Return (X, Y) of the center of cell containing provided text 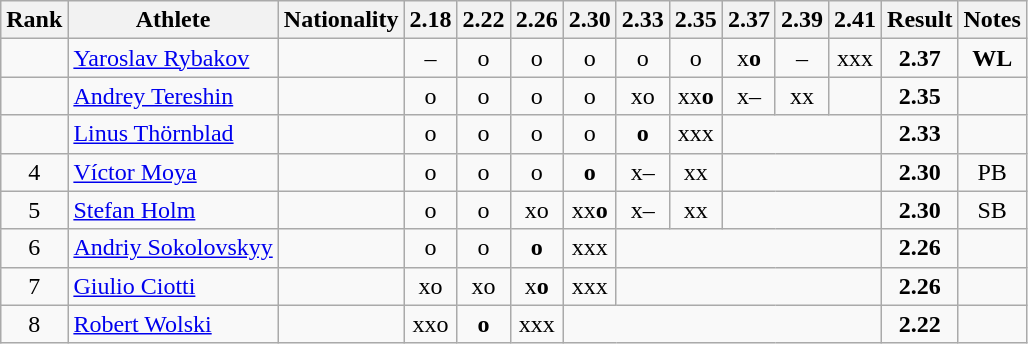
7 (34, 286)
Stefan Holm (173, 210)
5 (34, 210)
2.18 (430, 20)
Rank (34, 20)
Nationality (341, 20)
Andrey Tereshin (173, 96)
PB (992, 172)
4 (34, 172)
Notes (992, 20)
Andriy Sokolovskyy (173, 248)
Yaroslav Rybakov (173, 58)
6 (34, 248)
SB (992, 210)
2.39 (802, 20)
Athlete (173, 20)
Giulio Ciotti (173, 286)
WL (992, 58)
Robert Wolski (173, 324)
Result (920, 20)
Linus Thörnblad (173, 134)
Víctor Moya (173, 172)
2.41 (856, 20)
8 (34, 324)
